Locate the cell with the specified text and output its (X, Y) center coordinate. 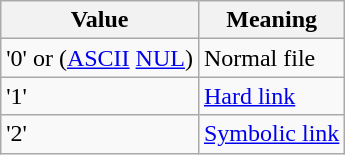
'0' or (ASCII NUL) (100, 58)
'2' (100, 134)
'1' (100, 96)
Hard link (271, 96)
Symbolic link (271, 134)
Meaning (271, 20)
Normal file (271, 58)
Value (100, 20)
